From the cell containing the given text, extract its center point as [x, y] coordinate. 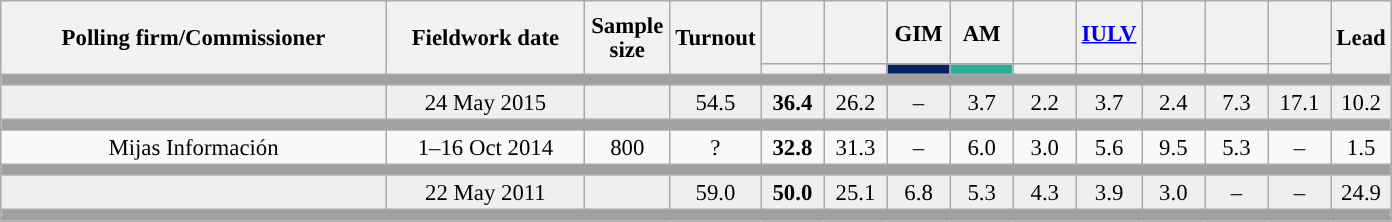
Mijas Información [194, 148]
25.1 [856, 194]
Turnout [716, 38]
22 May 2011 [485, 194]
800 [627, 148]
2.4 [1174, 102]
17.1 [1300, 102]
7.3 [1236, 102]
26.2 [856, 102]
Sample size [627, 38]
24.9 [1361, 194]
6.8 [918, 194]
3.9 [1108, 194]
? [716, 148]
10.2 [1361, 102]
Lead [1361, 38]
2.2 [1044, 102]
31.3 [856, 148]
36.4 [792, 102]
6.0 [982, 148]
Fieldwork date [485, 38]
AM [982, 32]
24 May 2015 [485, 102]
59.0 [716, 194]
1–16 Oct 2014 [485, 148]
54.5 [716, 102]
32.8 [792, 148]
IULV [1108, 32]
4.3 [1044, 194]
5.6 [1108, 148]
1.5 [1361, 148]
GIM [918, 32]
50.0 [792, 194]
9.5 [1174, 148]
Polling firm/Commissioner [194, 38]
